Return (X, Y) of the center of cell containing provided text 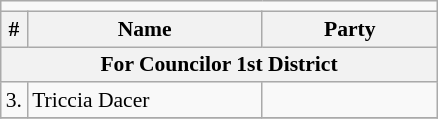
3. (14, 101)
Party (350, 29)
Triccia Dacer (144, 101)
For Councilor 1st District (220, 65)
Name (144, 29)
# (14, 29)
